Return the (X, Y) coordinate for the center point of the cell that contains the specified text.  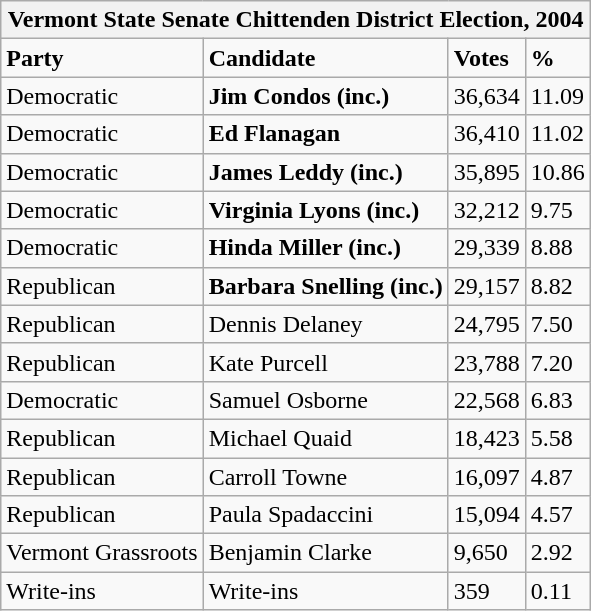
15,094 (486, 515)
Hinda Miller (inc.) (326, 248)
18,423 (486, 438)
7.20 (558, 362)
29,339 (486, 248)
36,634 (486, 96)
24,795 (486, 324)
Virginia Lyons (inc.) (326, 210)
23,788 (486, 362)
7.50 (558, 324)
11.09 (558, 96)
Vermont Grassroots (102, 553)
Benjamin Clarke (326, 553)
22,568 (486, 400)
29,157 (486, 286)
2.92 (558, 553)
36,410 (486, 134)
Votes (486, 58)
0.11 (558, 591)
9.75 (558, 210)
4.87 (558, 477)
8.82 (558, 286)
4.57 (558, 515)
Carroll Towne (326, 477)
Jim Condos (inc.) (326, 96)
6.83 (558, 400)
Dennis Delaney (326, 324)
11.02 (558, 134)
% (558, 58)
9,650 (486, 553)
32,212 (486, 210)
Candidate (326, 58)
359 (486, 591)
10.86 (558, 172)
8.88 (558, 248)
Samuel Osborne (326, 400)
Paula Spadaccini (326, 515)
Barbara Snelling (inc.) (326, 286)
Vermont State Senate Chittenden District Election, 2004 (296, 20)
Kate Purcell (326, 362)
5.58 (558, 438)
Ed Flanagan (326, 134)
35,895 (486, 172)
James Leddy (inc.) (326, 172)
Party (102, 58)
16,097 (486, 477)
Michael Quaid (326, 438)
